Return [X, Y] of the center of cell containing provided text 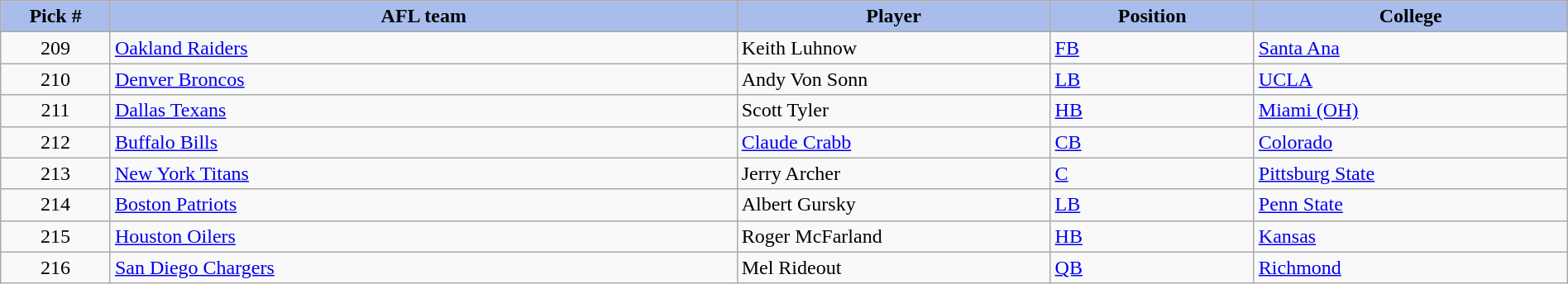
213 [56, 173]
Andy Von Sonn [893, 79]
C [1152, 173]
Pick # [56, 17]
College [1411, 17]
Position [1152, 17]
New York Titans [423, 173]
San Diego Chargers [423, 267]
Roger McFarland [893, 236]
211 [56, 111]
Scott Tyler [893, 111]
Boston Patriots [423, 205]
Santa Ana [1411, 48]
QB [1152, 267]
Kansas [1411, 236]
AFL team [423, 17]
212 [56, 142]
Denver Broncos [423, 79]
215 [56, 236]
CB [1152, 142]
Richmond [1411, 267]
209 [56, 48]
Jerry Archer [893, 173]
Oakland Raiders [423, 48]
210 [56, 79]
Keith Luhnow [893, 48]
Player [893, 17]
FB [1152, 48]
Dallas Texans [423, 111]
Pittsburg State [1411, 173]
214 [56, 205]
Houston Oilers [423, 236]
Mel Rideout [893, 267]
Buffalo Bills [423, 142]
Penn State [1411, 205]
Claude Crabb [893, 142]
Albert Gursky [893, 205]
UCLA [1411, 79]
216 [56, 267]
Colorado [1411, 142]
Miami (OH) [1411, 111]
